Determine the [x, y] coordinate at the center of the cell enclosing the given text.  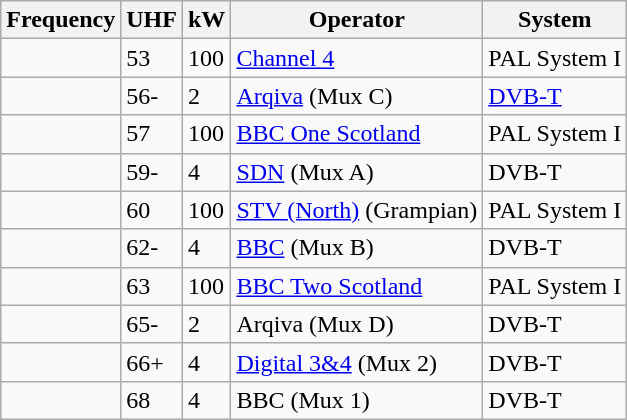
66+ [152, 362]
56- [152, 96]
Operator [357, 20]
68 [152, 400]
53 [152, 58]
Channel 4 [357, 58]
BBC One Scotland [357, 134]
Arqiva (Mux C) [357, 96]
STV (North) (Grampian) [357, 210]
Arqiva (Mux D) [357, 324]
UHF [152, 20]
59- [152, 172]
62- [152, 248]
57 [152, 134]
System [555, 20]
65- [152, 324]
kW [206, 20]
Frequency [61, 20]
63 [152, 286]
SDN (Mux A) [357, 172]
60 [152, 210]
BBC (Mux B) [357, 248]
BBC (Mux 1) [357, 400]
BBC Two Scotland [357, 286]
Digital 3&4 (Mux 2) [357, 362]
